Find where the given text appears and provide that cell's center as [X, Y] coordinate. 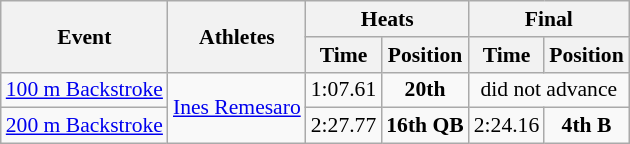
200 m Backstroke [84, 126]
1:07.61 [344, 90]
Ines Remesaro [237, 108]
Event [84, 36]
2:24.16 [506, 126]
20th [424, 90]
Athletes [237, 36]
Final [549, 19]
16th QB [424, 126]
4th B [586, 126]
did not advance [549, 90]
2:27.77 [344, 126]
100 m Backstroke [84, 90]
Heats [388, 19]
